Return [X, Y] of the center of cell containing provided text 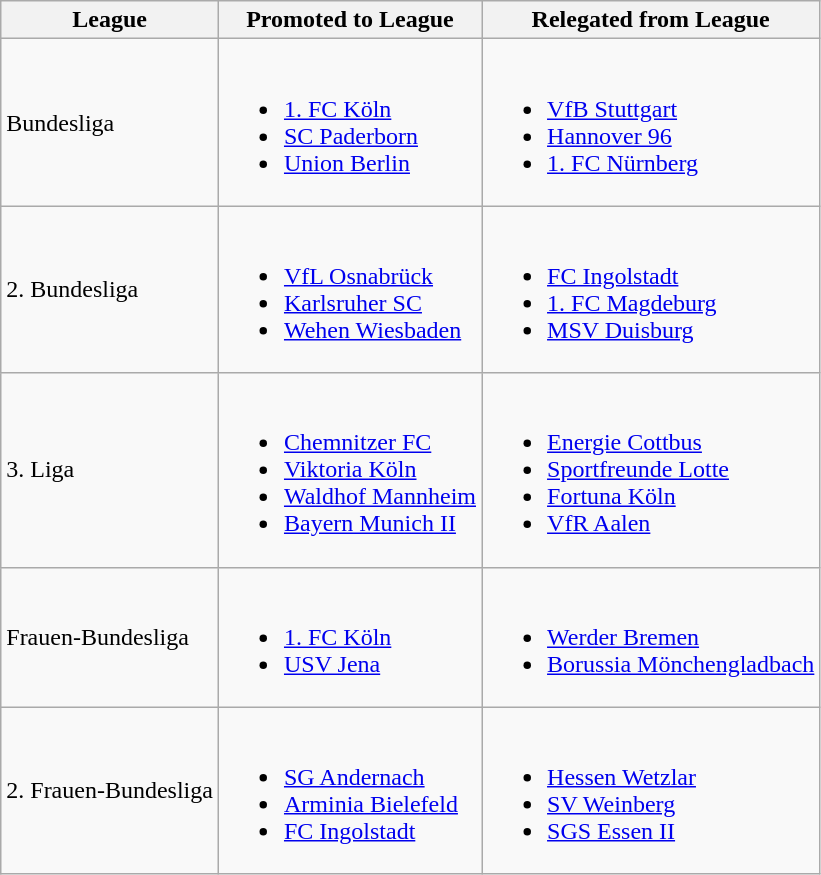
1. FC KölnSC PaderbornUnion Berlin [350, 122]
1. FC KölnUSV Jena [350, 637]
FC Ingolstadt1. FC MagdeburgMSV Duisburg [651, 290]
Relegated from League [651, 20]
VfL OsnabrückKarlsruher SCWehen Wiesbaden [350, 290]
Energie CottbusSportfreunde LotteFortuna KölnVfR Aalen [651, 470]
Promoted to League [350, 20]
Hessen WetzlarSV WeinbergSGS Essen II [651, 790]
SG AndernachArminia BielefeldFC Ingolstadt [350, 790]
Chemnitzer FCViktoria KölnWaldhof MannheimBayern Munich II [350, 470]
VfB StuttgartHannover 961. FC Nürnberg [651, 122]
League [110, 20]
Bundesliga [110, 122]
Werder BremenBorussia Mönchengladbach [651, 637]
2. Frauen-Bundesliga [110, 790]
Frauen-Bundesliga [110, 637]
2. Bundesliga [110, 290]
3. Liga [110, 470]
